From the cell containing the given text, extract its center point as [X, Y] coordinate. 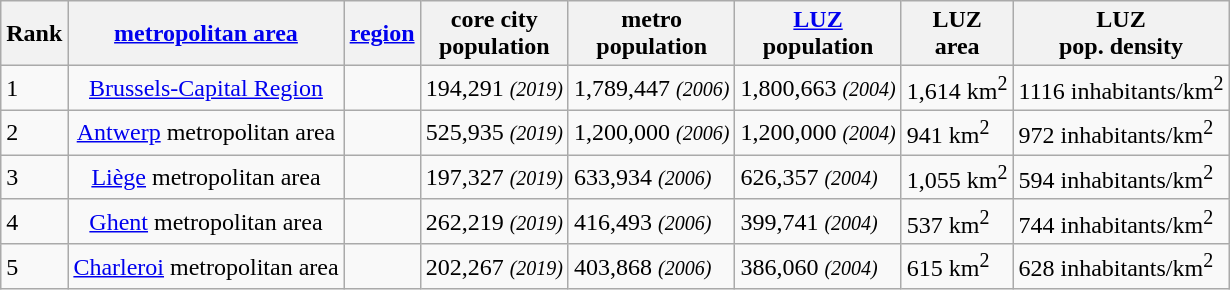
Antwerp metropolitan area [206, 132]
1,789,447 (2006) [651, 88]
628 inhabitants/km2 [1121, 266]
399,741 (2004) [818, 222]
region [382, 34]
615 km2 [957, 266]
1 [34, 88]
633,934 (2006) [651, 178]
metropolitan area [206, 34]
386,060 (2004) [818, 266]
Brussels-Capital Region [206, 88]
525,935 (2019) [494, 132]
403,868 (2006) [651, 266]
Charleroi metropolitan area [206, 266]
744 inhabitants/km2 [1121, 222]
194,291 (2019) [494, 88]
1,200,000 (2006) [651, 132]
537 km2 [957, 222]
594 inhabitants/km2 [1121, 178]
626,357 (2004) [818, 178]
972 inhabitants/km2 [1121, 132]
3 [34, 178]
LUZ population [818, 34]
Rank [34, 34]
262,219 (2019) [494, 222]
metro population [651, 34]
197,327 (2019) [494, 178]
941 km2 [957, 132]
416,493 (2006) [651, 222]
Liège metropolitan area [206, 178]
1,200,000 (2004) [818, 132]
Ghent metropolitan area [206, 222]
core city population [494, 34]
4 [34, 222]
LUZ area [957, 34]
1,614 km2 [957, 88]
5 [34, 266]
202,267 (2019) [494, 266]
2 [34, 132]
LUZ pop. density [1121, 34]
1,055 km2 [957, 178]
1,800,663 (2004) [818, 88]
1116 inhabitants/km2 [1121, 88]
